Pinpoint the cell where the given text exists, returning its [X, Y] midpoint coordinate. 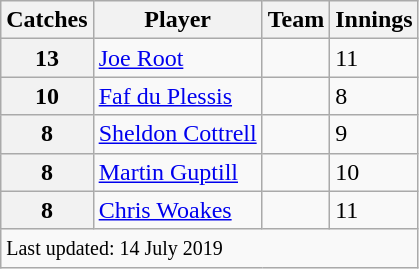
13 [47, 58]
Player [178, 20]
Catches [47, 20]
9 [374, 134]
Joe Root [178, 58]
Innings [374, 20]
Faf du Plessis [178, 96]
Sheldon Cottrell [178, 134]
Martin Guptill [178, 172]
Team [296, 20]
Last updated: 14 July 2019 [210, 248]
Chris Woakes [178, 210]
